Pinpoint the cell where the given text exists, returning its [x, y] midpoint coordinate. 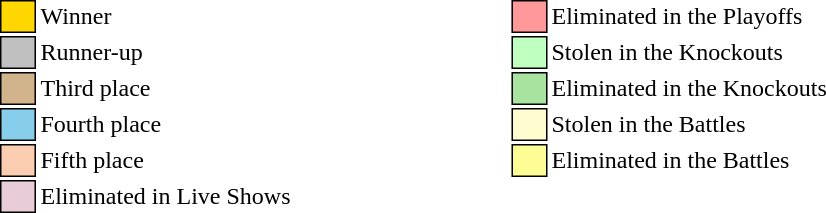
Fifth place [166, 160]
Third place [166, 88]
Eliminated in Live Shows [166, 196]
Fourth place [166, 124]
Winner [166, 16]
Runner-up [166, 52]
